Locate the cell with the specified text and output its [X, Y] center coordinate. 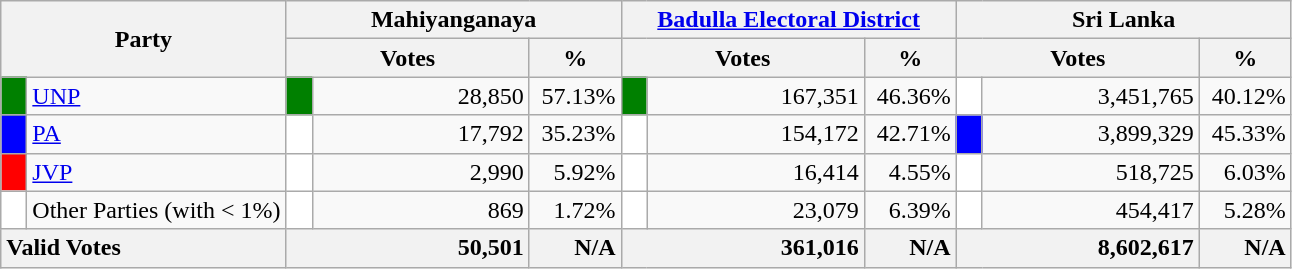
Party [144, 39]
UNP [156, 96]
50,501 [408, 248]
17,792 [420, 134]
46.36% [910, 96]
2,990 [420, 172]
16,414 [756, 172]
35.23% [575, 134]
869 [420, 210]
454,417 [1090, 210]
45.33% [1245, 134]
42.71% [910, 134]
3,899,329 [1090, 134]
PA [156, 134]
Badulla Electoral District [788, 20]
Sri Lanka [1124, 20]
40.12% [1245, 96]
6.03% [1245, 172]
Other Parties (with < 1%) [156, 210]
8,602,617 [1078, 248]
5.92% [575, 172]
518,725 [1090, 172]
23,079 [756, 210]
57.13% [575, 96]
5.28% [1245, 210]
Mahiyanganaya [454, 20]
28,850 [420, 96]
JVP [156, 172]
154,172 [756, 134]
3,451,765 [1090, 96]
4.55% [910, 172]
1.72% [575, 210]
Valid Votes [144, 248]
361,016 [742, 248]
167,351 [756, 96]
6.39% [910, 210]
